For the text-containing cell, return its midpoint in [X, Y] coordinate format. 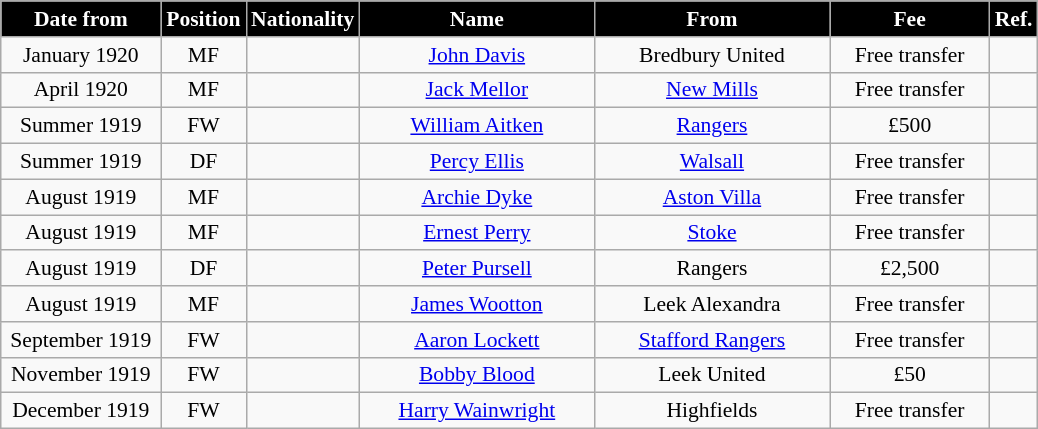
Leek United [712, 375]
William Aitken [476, 126]
Nationality [302, 19]
Jack Mellor [476, 90]
£50 [910, 375]
Highfields [712, 411]
January 1920 [81, 55]
Position [204, 19]
James Wootton [476, 304]
Stoke [712, 233]
£500 [910, 126]
April 1920 [81, 90]
Harry Wainwright [476, 411]
November 1919 [81, 375]
September 1919 [81, 340]
Archie Dyke [476, 197]
Date from [81, 19]
Bobby Blood [476, 375]
Ernest Perry [476, 233]
Peter Pursell [476, 269]
Name [476, 19]
Leek Alexandra [712, 304]
Bredbury United [712, 55]
December 1919 [81, 411]
£2,500 [910, 269]
New Mills [712, 90]
Fee [910, 19]
Aston Villa [712, 197]
Aaron Lockett [476, 340]
Stafford Rangers [712, 340]
Percy Ellis [476, 162]
John Davis [476, 55]
From [712, 19]
Ref. [1014, 19]
Walsall [712, 162]
